Search for the cell housing the specified text and yield its [x, y] center coordinate. 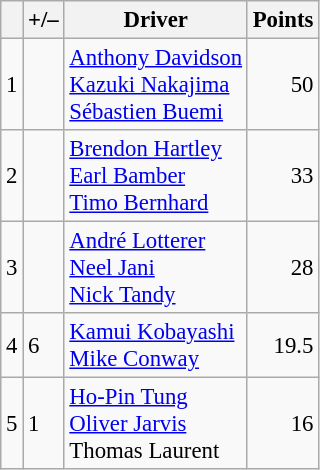
2 [12, 176]
5 [12, 424]
Anthony Davidson Kazuki Nakajima Sébastien Buemi [156, 85]
Driver [156, 20]
Points [282, 20]
Kamui Kobayashi Mike Conway [156, 346]
50 [282, 85]
4 [12, 346]
28 [282, 268]
André Lotterer Neel Jani Nick Tandy [156, 268]
Ho-Pin Tung Oliver Jarvis Thomas Laurent [156, 424]
3 [12, 268]
19.5 [282, 346]
6 [44, 346]
16 [282, 424]
Brendon Hartley Earl Bamber Timo Bernhard [156, 176]
+/– [44, 20]
33 [282, 176]
